Find where the given text appears and provide that cell's center as [X, Y] coordinate. 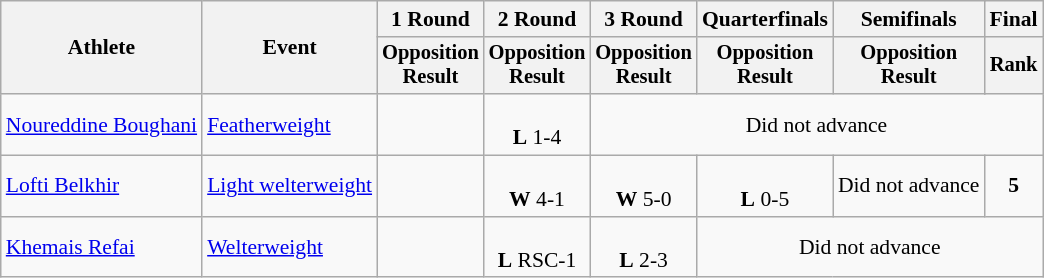
L 1-4 [538, 124]
L RSC-1 [538, 248]
1 Round [430, 19]
Rank [1014, 66]
5 [1014, 186]
3 Round [644, 19]
Semifinals [909, 19]
Quarterfinals [765, 19]
Khemais Refai [102, 248]
Lofti Belkhir [102, 186]
W 4-1 [538, 186]
L 2-3 [644, 248]
W 5-0 [644, 186]
Light welterweight [290, 186]
Event [290, 48]
Featherweight [290, 124]
Welterweight [290, 248]
Athlete [102, 48]
Noureddine Boughani [102, 124]
2 Round [538, 19]
Final [1014, 19]
L 0-5 [765, 186]
